Find where the given text appears and provide that cell's center as (X, Y) coordinate. 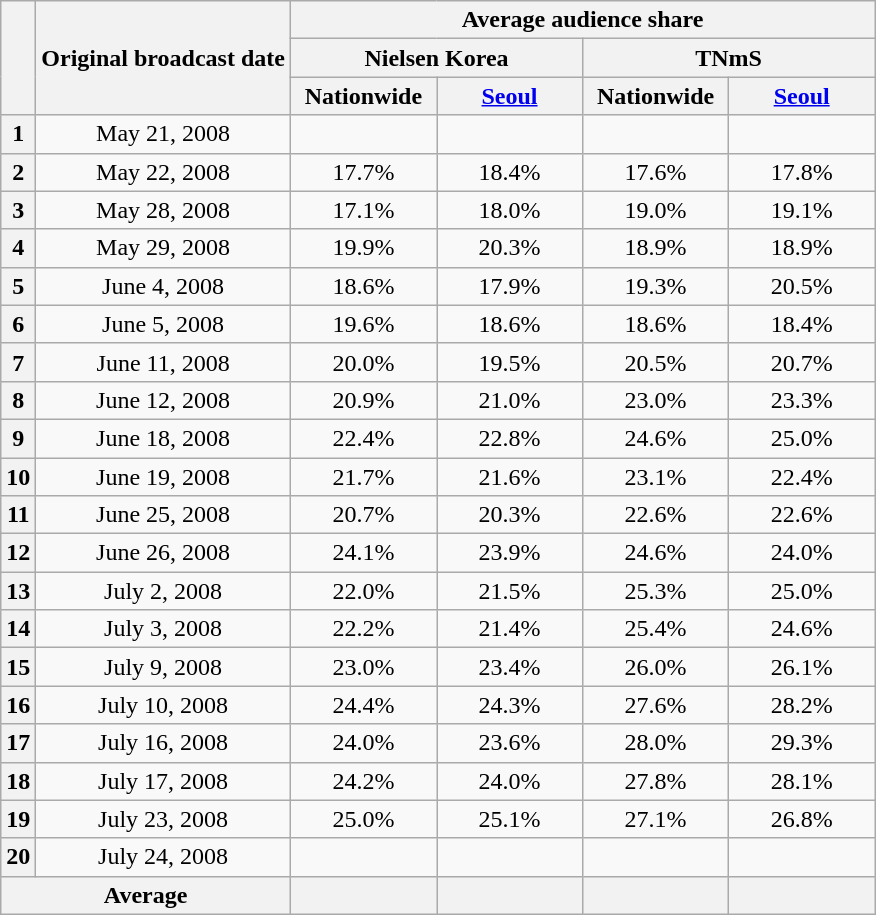
19.1% (802, 210)
July 3, 2008 (164, 629)
17.6% (656, 172)
26.8% (802, 819)
20 (18, 857)
25.3% (656, 591)
June 5, 2008 (164, 324)
14 (18, 629)
23.6% (509, 743)
Average (146, 895)
June 19, 2008 (164, 477)
23.1% (656, 477)
July 10, 2008 (164, 705)
16 (18, 705)
12 (18, 553)
1 (18, 134)
26.1% (802, 667)
22.2% (363, 629)
Original broadcast date (164, 58)
July 24, 2008 (164, 857)
July 23, 2008 (164, 819)
21.5% (509, 591)
July 17, 2008 (164, 781)
21.6% (509, 477)
2 (18, 172)
21.0% (509, 400)
23.9% (509, 553)
July 2, 2008 (164, 591)
24.4% (363, 705)
18 (18, 781)
June 12, 2008 (164, 400)
20.0% (363, 362)
21.4% (509, 629)
3 (18, 210)
22.0% (363, 591)
19.5% (509, 362)
29.3% (802, 743)
TNmS (729, 58)
19.3% (656, 286)
17.8% (802, 172)
May 29, 2008 (164, 248)
5 (18, 286)
17.9% (509, 286)
24.1% (363, 553)
9 (18, 438)
27.8% (656, 781)
23.4% (509, 667)
24.3% (509, 705)
27.6% (656, 705)
20.9% (363, 400)
28.0% (656, 743)
28.2% (802, 705)
8 (18, 400)
June 4, 2008 (164, 286)
17.1% (363, 210)
15 (18, 667)
6 (18, 324)
22.8% (509, 438)
19 (18, 819)
27.1% (656, 819)
4 (18, 248)
May 22, 2008 (164, 172)
June 11, 2008 (164, 362)
25.4% (656, 629)
June 26, 2008 (164, 553)
17.7% (363, 172)
19.6% (363, 324)
11 (18, 515)
May 21, 2008 (164, 134)
Average audience share (582, 20)
21.7% (363, 477)
23.3% (802, 400)
24.2% (363, 781)
June 18, 2008 (164, 438)
28.1% (802, 781)
May 28, 2008 (164, 210)
19.0% (656, 210)
17 (18, 743)
13 (18, 591)
7 (18, 362)
26.0% (656, 667)
June 25, 2008 (164, 515)
July 9, 2008 (164, 667)
18.0% (509, 210)
19.9% (363, 248)
July 16, 2008 (164, 743)
Nielsen Korea (436, 58)
25.1% (509, 819)
10 (18, 477)
